Output the (x, y) coordinate of the center of the cell containing the given text.  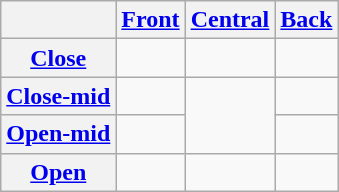
Front (150, 20)
Close-mid (58, 96)
Open-mid (58, 134)
Back (306, 20)
Close (58, 58)
Open (58, 172)
Central (230, 20)
